Find where the given text appears and provide that cell's center as [X, Y] coordinate. 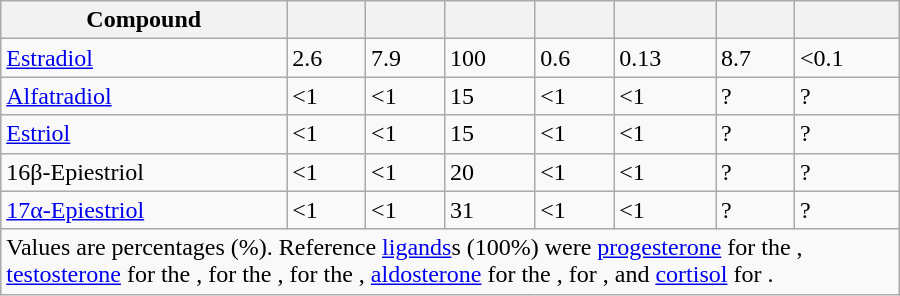
Estradiol [144, 58]
<0.1 [846, 58]
31 [489, 210]
7.9 [406, 58]
0.6 [574, 58]
Alfatradiol [144, 96]
0.13 [665, 58]
16β-Epiestriol [144, 172]
8.7 [756, 58]
17α-Epiestriol [144, 210]
Compound [144, 20]
20 [489, 172]
100 [489, 58]
2.6 [326, 58]
Estriol [144, 134]
